Identify which cell holds the provided text, then report its [X, Y] central coordinate. 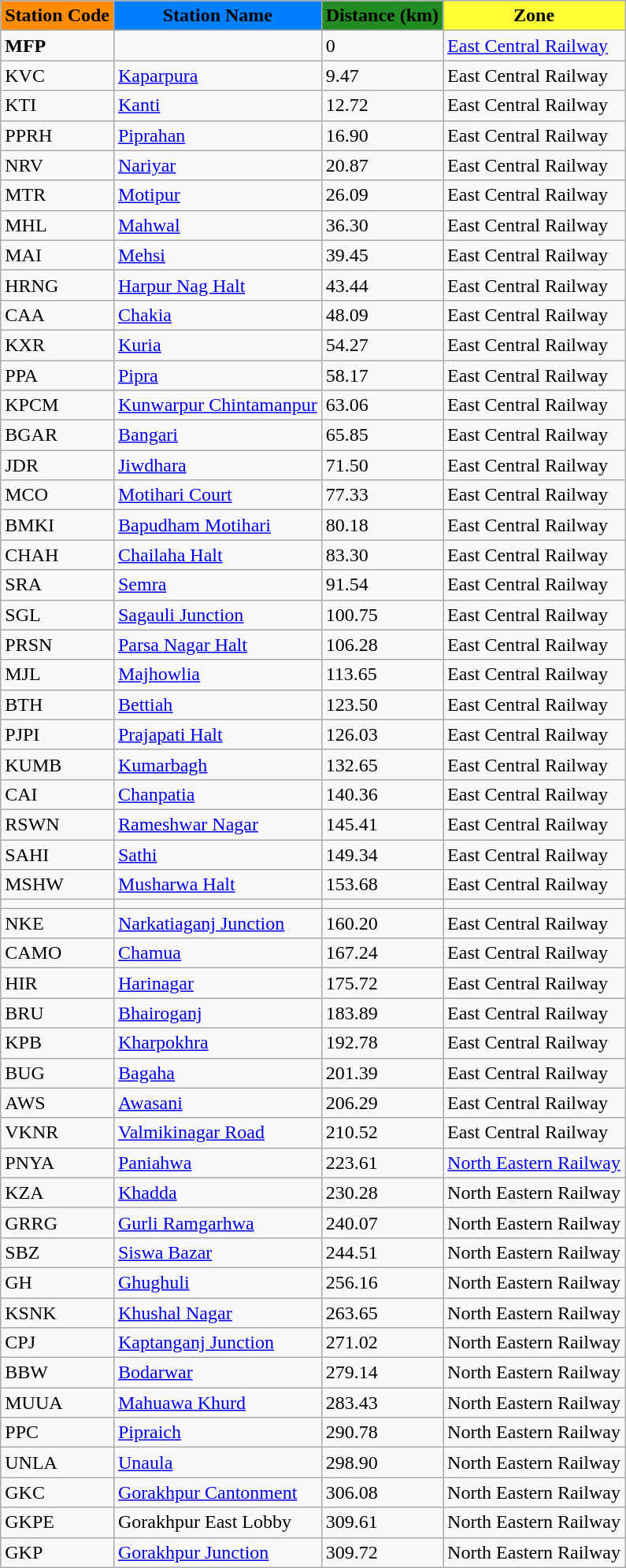
PRSN [57, 645]
279.14 [382, 1373]
Kharpokhra [217, 1043]
Gurli Ramgarhwa [217, 1222]
KUMB [57, 764]
Motipur [217, 195]
MAI [57, 255]
BUG [57, 1073]
BMKI [57, 525]
271.02 [382, 1343]
Majhowlia [217, 675]
KPCM [57, 405]
263.65 [382, 1312]
Bodarwar [217, 1373]
39.45 [382, 255]
256.16 [382, 1282]
113.65 [382, 675]
9.47 [382, 76]
KZA [57, 1193]
Kaparpura [217, 76]
Musharwa Halt [217, 885]
Sagauli Junction [217, 615]
Gorakhpur East Lobby [217, 1522]
Mahwal [217, 225]
Awasani [217, 1103]
Bettiah [217, 704]
71.50 [382, 465]
153.68 [382, 885]
100.75 [382, 615]
MUUA [57, 1403]
43.44 [382, 285]
BBW [57, 1373]
Piprahan [217, 135]
BGAR [57, 435]
SRA [57, 585]
106.28 [382, 645]
MCO [57, 495]
Valmikinagar Road [217, 1133]
VKNR [57, 1133]
PPC [57, 1433]
Gorakhpur Cantonment [217, 1492]
Station Name [217, 16]
Distance (km) [382, 16]
Pipra [217, 375]
Kanti [217, 105]
AWS [57, 1103]
Siswa Bazar [217, 1252]
309.61 [382, 1522]
Mehsi [217, 255]
244.51 [382, 1252]
126.03 [382, 734]
Chamua [217, 953]
145.41 [382, 824]
GH [57, 1282]
UNLA [57, 1463]
Ghughuli [217, 1282]
123.50 [382, 704]
MTR [57, 195]
KSNK [57, 1312]
83.30 [382, 555]
77.33 [382, 495]
65.85 [382, 435]
CAA [57, 315]
Khadda [217, 1193]
36.30 [382, 225]
MHL [57, 225]
Harinagar [217, 983]
PPRH [57, 135]
Bhairoganj [217, 1013]
Bangari [217, 435]
HIR [57, 983]
132.65 [382, 764]
Semra [217, 585]
Jiwdhara [217, 465]
PJPI [57, 734]
192.78 [382, 1043]
Narkatiaganj Junction [217, 923]
306.08 [382, 1492]
Kumarbagh [217, 764]
HRNG [57, 285]
Unaula [217, 1463]
201.39 [382, 1073]
283.43 [382, 1403]
MJL [57, 675]
CAMO [57, 953]
54.27 [382, 345]
Motihari Court [217, 495]
Mahuawa Khurd [217, 1403]
210.52 [382, 1133]
NRV [57, 165]
KPB [57, 1043]
16.90 [382, 135]
KXR [57, 345]
298.90 [382, 1463]
GKPE [57, 1522]
GRRG [57, 1222]
CHAH [57, 555]
GKP [57, 1552]
MSHW [57, 885]
20.87 [382, 165]
Pipraich [217, 1433]
SAHI [57, 854]
183.89 [382, 1013]
48.09 [382, 315]
KTI [57, 105]
PPA [57, 375]
80.18 [382, 525]
Station Code [57, 16]
63.06 [382, 405]
Prajapati Halt [217, 734]
Kunwarpur Chintamanpur [217, 405]
Kuria [217, 345]
GKC [57, 1492]
KVC [57, 76]
NKE [57, 923]
Sathi [217, 854]
206.29 [382, 1103]
Chanpatia [217, 794]
140.36 [382, 794]
Bapudham Motihari [217, 525]
91.54 [382, 585]
58.17 [382, 375]
Kaptanganj Junction [217, 1343]
SGL [57, 615]
Paniahwa [217, 1163]
Gorakhpur Junction [217, 1552]
Chailaha Halt [217, 555]
MFP [57, 46]
SBZ [57, 1252]
PNYA [57, 1163]
0 [382, 46]
Zone [534, 16]
Rameshwar Nagar [217, 824]
BTH [57, 704]
Khushal Nagar [217, 1312]
Harpur Nag Halt [217, 285]
309.72 [382, 1552]
Parsa Nagar Halt [217, 645]
26.09 [382, 195]
223.61 [382, 1163]
JDR [57, 465]
167.24 [382, 953]
Chakia [217, 315]
CAI [57, 794]
290.78 [382, 1433]
Nariyar [217, 165]
BRU [57, 1013]
CPJ [57, 1343]
Bagaha [217, 1073]
240.07 [382, 1222]
RSWN [57, 824]
175.72 [382, 983]
12.72 [382, 105]
230.28 [382, 1193]
160.20 [382, 923]
149.34 [382, 854]
